Return (x, y) of the center of cell containing provided text 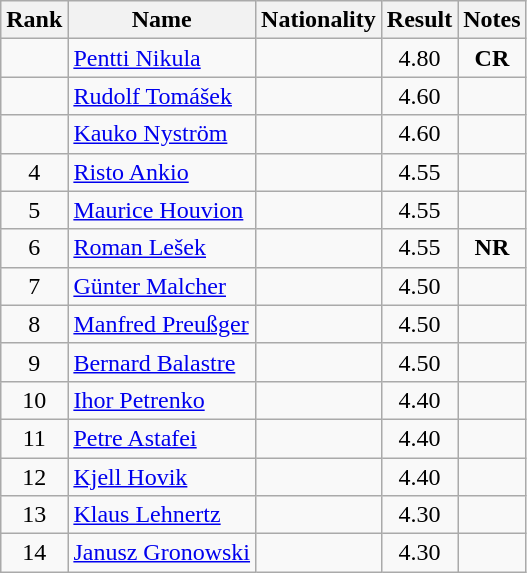
Bernard Balastre (162, 362)
6 (34, 248)
NR (492, 248)
Kauko Nyström (162, 134)
11 (34, 438)
4.80 (419, 58)
CR (492, 58)
9 (34, 362)
12 (34, 477)
Manfred Preußger (162, 324)
13 (34, 515)
7 (34, 286)
Roman Lešek (162, 248)
4 (34, 172)
5 (34, 210)
Petre Astafei (162, 438)
Maurice Houvion (162, 210)
14 (34, 553)
Kjell Hovik (162, 477)
Ihor Petrenko (162, 400)
Name (162, 20)
Klaus Lehnertz (162, 515)
Pentti Nikula (162, 58)
Result (419, 20)
Nationality (319, 20)
Rank (34, 20)
10 (34, 400)
8 (34, 324)
Notes (492, 20)
Janusz Gronowski (162, 553)
Risto Ankio (162, 172)
Günter Malcher (162, 286)
Rudolf Tomášek (162, 96)
